Pinpoint the cell where the given text exists, returning its [x, y] midpoint coordinate. 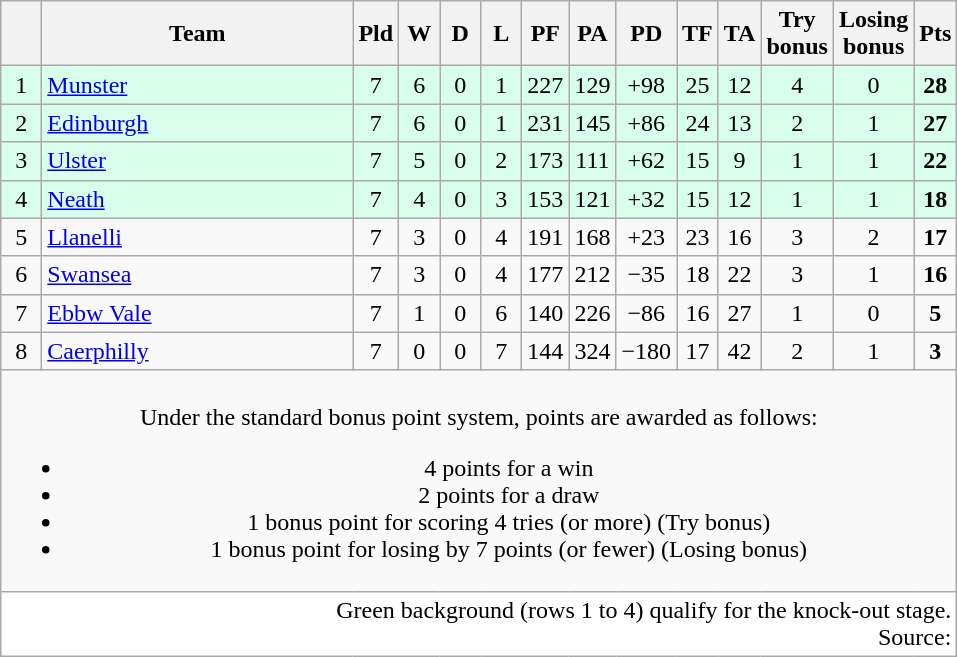
191 [546, 237]
Munster [198, 85]
+23 [646, 237]
D [460, 34]
Pts [936, 34]
24 [698, 123]
173 [546, 161]
324 [592, 351]
TF [698, 34]
Try bonus [797, 34]
PD [646, 34]
177 [546, 275]
+32 [646, 199]
PF [546, 34]
Pld [376, 34]
Team [198, 34]
145 [592, 123]
140 [546, 313]
Neath [198, 199]
144 [546, 351]
−86 [646, 313]
W [420, 34]
23 [698, 237]
226 [592, 313]
212 [592, 275]
153 [546, 199]
168 [592, 237]
−180 [646, 351]
Llanelli [198, 237]
Edinburgh [198, 123]
Ulster [198, 161]
PA [592, 34]
121 [592, 199]
111 [592, 161]
Swansea [198, 275]
Green background (rows 1 to 4) qualify for the knock-out stage.Source: [479, 624]
L [502, 34]
Losing bonus [873, 34]
TA [740, 34]
−35 [646, 275]
231 [546, 123]
+62 [646, 161]
42 [740, 351]
+86 [646, 123]
Ebbw Vale [198, 313]
9 [740, 161]
28 [936, 85]
129 [592, 85]
Caerphilly [198, 351]
227 [546, 85]
8 [22, 351]
25 [698, 85]
13 [740, 123]
+98 [646, 85]
